Extract the (X, Y) coordinate from the center of the cell holding the provided text.  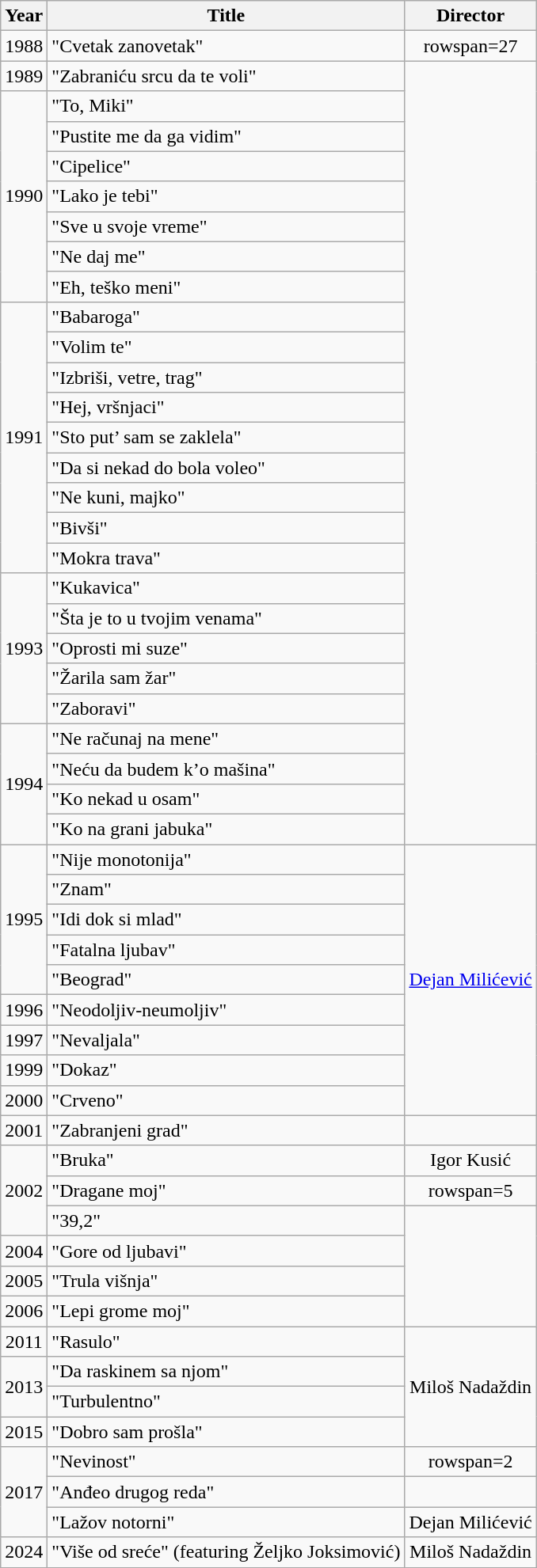
rowspan=2 (470, 1462)
"39,2" (227, 1221)
"Ne računaj na mene" (227, 738)
"Lepi grome moj" (227, 1311)
"Lažov notorni" (227, 1522)
"Znam" (227, 890)
"Ko nekad u osam" (227, 799)
"Šta je to u tvojim venama" (227, 618)
"Beograd" (227, 980)
"Zaboravi" (227, 708)
"Ko na grani jabuka" (227, 829)
rowspan=5 (470, 1190)
"Sve u svoje vreme" (227, 226)
"Kukavica" (227, 588)
1988 (24, 46)
Director (470, 16)
2004 (24, 1251)
"Neodoljiv-neumoljiv" (227, 1010)
2006 (24, 1311)
1994 (24, 784)
"Gore od ljubavi" (227, 1251)
Title (227, 16)
"Dragane moj" (227, 1190)
"Zabranjeni grad" (227, 1130)
"Žarila sam žar" (227, 678)
"Dobro sam prošla" (227, 1432)
"Zabraniću srcu da te voli" (227, 76)
2015 (24, 1432)
"Ne kuni, majko" (227, 498)
1989 (24, 76)
"Cipelice" (227, 166)
"Turbulentno" (227, 1402)
"Volim te" (227, 347)
2013 (24, 1387)
"Lako je tebi" (227, 196)
"Eh, teško meni" (227, 287)
1997 (24, 1040)
Igor Kusić (470, 1160)
"Sto put’ sam se zaklela" (227, 438)
2017 (24, 1492)
"Nevaljala" (227, 1040)
"Bruka" (227, 1160)
1990 (24, 196)
"Nije monotonija" (227, 859)
"Anđeo drugog reda" (227, 1492)
1991 (24, 437)
"Nevinost" (227, 1462)
1993 (24, 648)
Year (24, 16)
"Cvetak zanovetak" (227, 46)
"Više od sreće" (featuring Željko Joksimović) (227, 1552)
1995 (24, 919)
2005 (24, 1281)
"Da si nekad do bola voleo" (227, 468)
"Ne daj me" (227, 256)
2002 (24, 1190)
2011 (24, 1342)
"Hej, vršnjaci" (227, 408)
"Trula višnja" (227, 1281)
"Neću da budem k’o mašina" (227, 769)
"Idi dok si mlad" (227, 920)
"To, Miki" (227, 106)
1996 (24, 1010)
2024 (24, 1552)
"Fatalna ljubav" (227, 950)
2000 (24, 1100)
"Mokra trava" (227, 558)
"Izbriši, vetre, trag" (227, 378)
"Rasulo" (227, 1342)
rowspan=27 (470, 46)
"Oprosti mi suze" (227, 648)
"Pustite me da ga vidim" (227, 136)
"Bivši" (227, 528)
"Crveno" (227, 1100)
1999 (24, 1070)
"Dokaz" (227, 1070)
"Babaroga" (227, 317)
2001 (24, 1130)
"Da raskinem sa njom" (227, 1372)
